Identify which cell holds the provided text, then report its (X, Y) central coordinate. 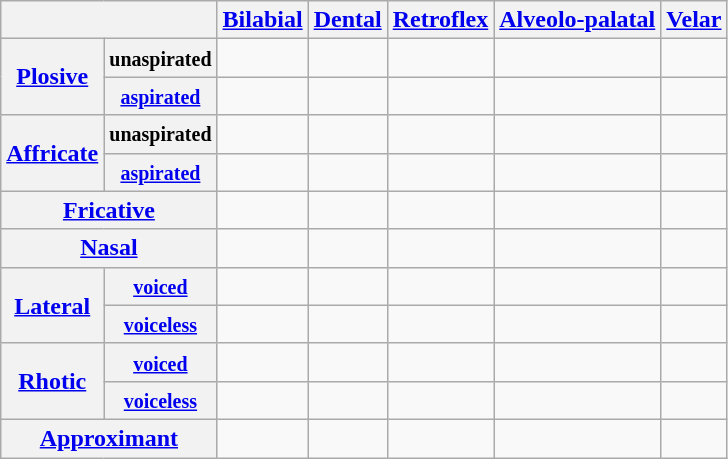
Affricate (52, 153)
Plosive (52, 77)
Fricative (109, 210)
Alveolo-palatal (578, 20)
Bilabial (262, 20)
Lateral (52, 305)
Approximant (109, 438)
Nasal (109, 248)
Dental (348, 20)
Rhotic (52, 381)
Retroflex (440, 20)
Velar (694, 20)
